Return [x, y] of the center of cell containing provided text 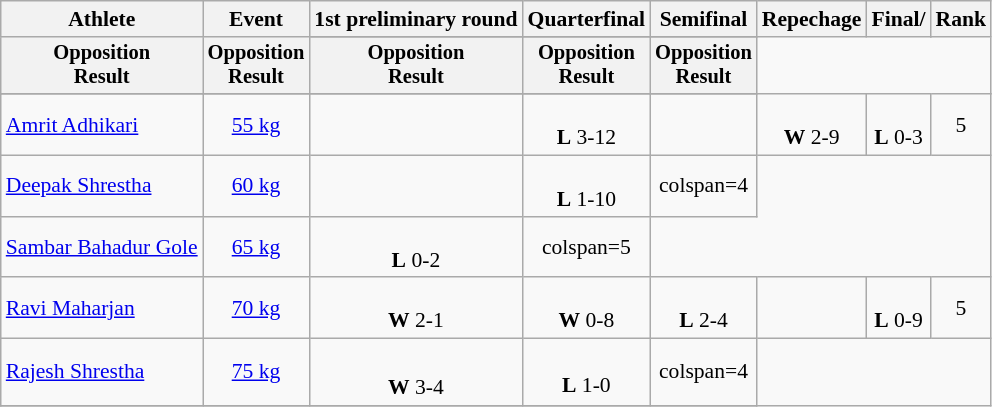
75 kg [256, 372]
Quarterfinal [587, 19]
70 kg [256, 308]
55 kg [256, 124]
L 0-9 [898, 308]
Final/ [898, 19]
W 3-4 [416, 372]
1st preliminary round [416, 19]
Rank [962, 19]
60 kg [256, 186]
L 1-10 [587, 186]
L 0-3 [898, 124]
65 kg [256, 248]
W 2-1 [416, 308]
L 3-12 [587, 124]
Sambar Bahadur Gole [102, 248]
Repechage [812, 19]
L 0-2 [416, 248]
W 2-9 [812, 124]
Rajesh Shrestha [102, 372]
Ravi Maharjan [102, 308]
Athlete [102, 19]
L 1-0 [587, 372]
colspan=5 [587, 248]
Semifinal [704, 19]
Amrit Adhikari [102, 124]
W 0-8 [587, 308]
Event [256, 19]
L 2-4 [704, 308]
Deepak Shrestha [102, 186]
